Identify which cell holds the provided text, then report its (X, Y) central coordinate. 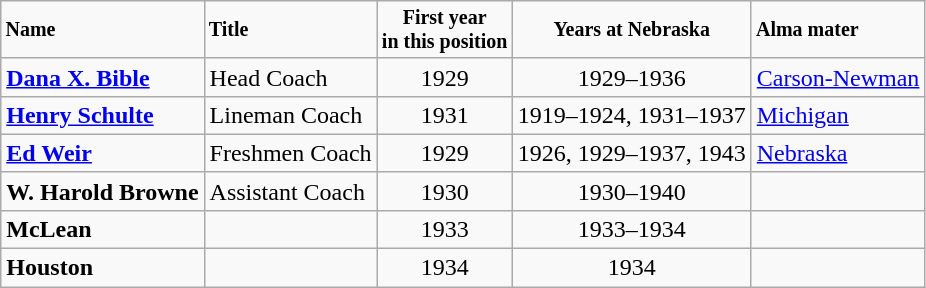
1929–1936 (632, 77)
Henry Schulte (102, 115)
Ed Weir (102, 153)
Carson-Newman (838, 77)
1933 (444, 229)
Houston (102, 268)
1919–1924, 1931–1937 (632, 115)
Title (290, 30)
Dana X. Bible (102, 77)
1930–1940 (632, 191)
W. Harold Browne (102, 191)
Lineman Coach (290, 115)
1930 (444, 191)
Michigan (838, 115)
1926, 1929–1937, 1943 (632, 153)
Head Coach (290, 77)
Assistant Coach (290, 191)
Nebraska (838, 153)
Freshmen Coach (290, 153)
McLean (102, 229)
Name (102, 30)
1931 (444, 115)
First yearin this position (444, 30)
Alma mater (838, 30)
Years at Nebraska (632, 30)
1933–1934 (632, 229)
